Return (x, y) of the center of cell containing provided text 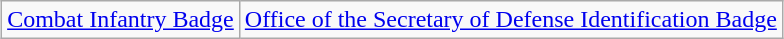
Office of the Secretary of Defense Identification Badge (510, 20)
Combat Infantry Badge (121, 20)
